Search for the cell housing the specified text and yield its [X, Y] center coordinate. 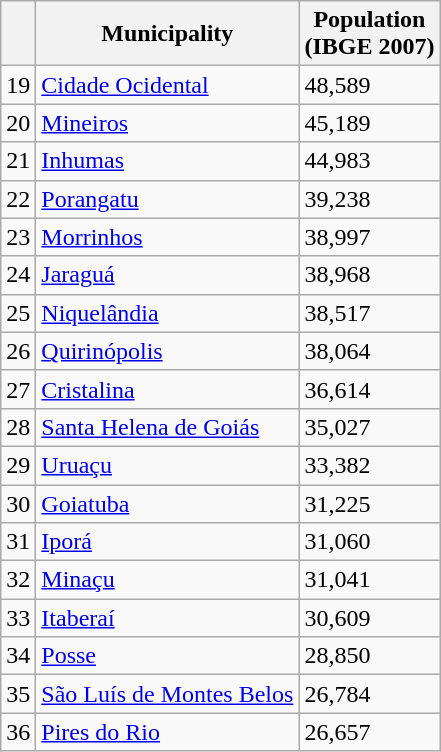
39,238 [370, 199]
Morrinhos [168, 237]
Mineiros [168, 123]
19 [18, 85]
20 [18, 123]
24 [18, 275]
22 [18, 199]
26,657 [370, 732]
31 [18, 542]
Pires do Rio [168, 732]
33,382 [370, 465]
Niquelândia [168, 313]
Itaberaí [168, 618]
Posse [168, 656]
21 [18, 161]
34 [18, 656]
38,517 [370, 313]
Cristalina [168, 389]
38,064 [370, 351]
31,041 [370, 580]
38,968 [370, 275]
30,609 [370, 618]
Jaraguá [168, 275]
35 [18, 694]
33 [18, 618]
26 [18, 351]
31,060 [370, 542]
38,997 [370, 237]
30 [18, 503]
31,225 [370, 503]
Porangatu [168, 199]
Quirinópolis [168, 351]
Santa Helena de Goiás [168, 427]
Inhumas [168, 161]
Goiatuba [168, 503]
48,589 [370, 85]
44,983 [370, 161]
Municipality [168, 34]
23 [18, 237]
29 [18, 465]
Minaçu [168, 580]
Cidade Ocidental [168, 85]
Iporá [168, 542]
28,850 [370, 656]
26,784 [370, 694]
36,614 [370, 389]
28 [18, 427]
35,027 [370, 427]
36 [18, 732]
32 [18, 580]
25 [18, 313]
27 [18, 389]
45,189 [370, 123]
Uruaçu [168, 465]
Population(IBGE 2007) [370, 34]
São Luís de Montes Belos [168, 694]
